Determine the [x, y] coordinate at the center of the cell enclosing the given text.  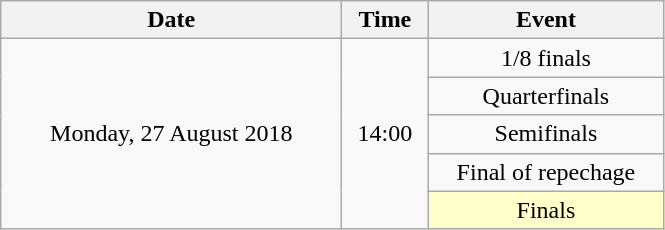
Time [385, 20]
Quarterfinals [546, 96]
14:00 [385, 134]
1/8 finals [546, 58]
Date [172, 20]
Monday, 27 August 2018 [172, 134]
Final of repechage [546, 172]
Semifinals [546, 134]
Event [546, 20]
Finals [546, 210]
